From the cell containing the given text, extract its center point as (x, y) coordinate. 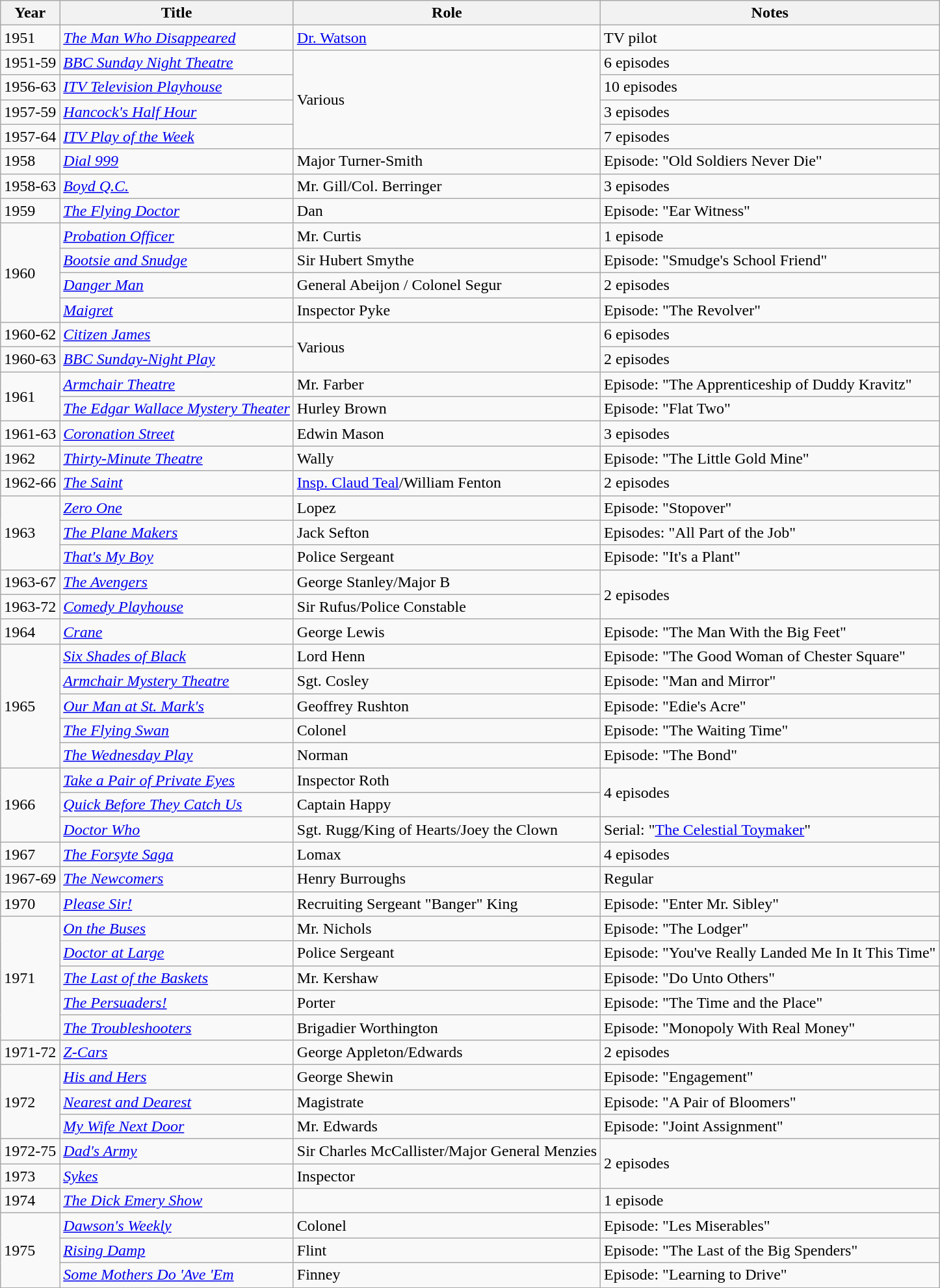
1964 (30, 631)
Nearest and Dearest (177, 1102)
Role (447, 13)
Episode: "The Time and the Place" (770, 1003)
Quick Before They Catch Us (177, 805)
Episode: "The Last of the Big Spenders" (770, 1250)
The Saint (177, 483)
Citizen James (177, 335)
Zero One (177, 508)
The Avengers (177, 582)
TV pilot (770, 38)
Inspector (447, 1176)
1962-66 (30, 483)
My Wife Next Door (177, 1127)
Jack Sefton (447, 532)
1971 (30, 978)
1973 (30, 1176)
Insp. Claud Teal/William Fenton (447, 483)
The Man Who Disappeared (177, 38)
Norman (447, 756)
Episode: "Old Soldiers Never Die" (770, 161)
1956-63 (30, 87)
Episodes: "All Part of the Job" (770, 532)
1959 (30, 211)
1963-67 (30, 582)
Mr. Farber (447, 384)
1951-59 (30, 62)
1958-63 (30, 186)
Lopez (447, 508)
1960-62 (30, 335)
Episode: "The Good Woman of Chester Square" (770, 656)
Coronation Street (177, 434)
ITV Play of the Week (177, 137)
1960 (30, 272)
The Forsyte Saga (177, 854)
Comedy Playhouse (177, 607)
Year (30, 13)
1963 (30, 532)
Mr. Nichols (447, 928)
1972-75 (30, 1151)
Notes (770, 13)
Edwin Mason (447, 434)
Crane (177, 631)
Episode: "Flat Two" (770, 409)
Episode: "Enter Mr. Sibley" (770, 904)
George Shewin (447, 1077)
Some Mothers Do 'Ave 'Em (177, 1275)
The Troubleshooters (177, 1027)
Thirty-Minute Theatre (177, 458)
1967-69 (30, 879)
Recruiting Sergeant "Banger" King (447, 904)
The Flying Doctor (177, 211)
Dr. Watson (447, 38)
That's My Boy (177, 557)
Boyd Q.C. (177, 186)
Major Turner-Smith (447, 161)
Dan (447, 211)
1961 (30, 397)
1957-64 (30, 137)
Rising Damp (177, 1250)
Episode: "It's a Plant" (770, 557)
Hurley Brown (447, 409)
Inspector Pyke (447, 310)
The Wednesday Play (177, 756)
1951 (30, 38)
Henry Burroughs (447, 879)
1971-72 (30, 1052)
BBC Sunday-Night Play (177, 360)
On the Buses (177, 928)
The Persuaders! (177, 1003)
Sgt. Cosley (447, 681)
Bootsie and Snudge (177, 260)
Episode: "The Lodger" (770, 928)
Dad's Army (177, 1151)
ITV Television Playhouse (177, 87)
Episode: "A Pair of Bloomers" (770, 1102)
Episode: "Ear Witness" (770, 211)
1963-72 (30, 607)
The Newcomers (177, 879)
Lomax (447, 854)
The Dick Emery Show (177, 1201)
Probation Officer (177, 235)
Episode: "You've Really Landed Me In It This Time" (770, 953)
Six Shades of Black (177, 656)
Dawson's Weekly (177, 1226)
Mr. Kershaw (447, 978)
Captain Happy (447, 805)
Geoffrey Rushton (447, 705)
Porter (447, 1003)
Serial: "The Celestial Toymaker" (770, 830)
Episode: "Smudge's School Friend" (770, 260)
Inspector Roth (447, 780)
Episode: "The Little Gold Mine" (770, 458)
George Lewis (447, 631)
General Abeijon / Colonel Segur (447, 285)
Magistrate (447, 1102)
Mr. Curtis (447, 235)
Episode: "The Revolver" (770, 310)
Armchair Mystery Theatre (177, 681)
Dial 999 (177, 161)
7 episodes (770, 137)
The Flying Swan (177, 731)
Mr. Edwards (447, 1127)
Flint (447, 1250)
The Edgar Wallace Mystery Theater (177, 409)
Danger Man (177, 285)
1957-59 (30, 112)
Sir Hubert Smythe (447, 260)
The Last of the Baskets (177, 978)
Hancock's Half Hour (177, 112)
Regular (770, 879)
1974 (30, 1201)
Title (177, 13)
Take a Pair of Private Eyes (177, 780)
Episode: "Learning to Drive" (770, 1275)
Episode: "Engagement" (770, 1077)
Lord Henn (447, 656)
10 episodes (770, 87)
Episode: "The Waiting Time" (770, 731)
Doctor at Large (177, 953)
Sykes (177, 1176)
1958 (30, 161)
1975 (30, 1250)
1966 (30, 805)
Episode: "Man and Mirror" (770, 681)
Please Sir! (177, 904)
Wally (447, 458)
Episode: "The Bond" (770, 756)
Episode: "Edie's Acre" (770, 705)
Finney (447, 1275)
Episode: "The Man With the Big Feet" (770, 631)
Our Man at St. Mark's (177, 705)
Episode: "The Apprenticeship of Duddy Kravitz" (770, 384)
1972 (30, 1101)
Episode: "Stopover" (770, 508)
1962 (30, 458)
1960-63 (30, 360)
1970 (30, 904)
BBC Sunday Night Theatre (177, 62)
1965 (30, 705)
1967 (30, 854)
Episode: "Joint Assignment" (770, 1127)
George Appleton/Edwards (447, 1052)
Episode: "Monopoly With Real Money" (770, 1027)
Z-Cars (177, 1052)
Sir Rufus/Police Constable (447, 607)
George Stanley/Major B (447, 582)
Sgt. Rugg/King of Hearts/Joey the Clown (447, 830)
Doctor Who (177, 830)
1961-63 (30, 434)
The Plane Makers (177, 532)
Maigret (177, 310)
Episode: "Les Miserables" (770, 1226)
Mr. Gill/Col. Berringer (447, 186)
Sir Charles McCallister/Major General Menzies (447, 1151)
Brigadier Worthington (447, 1027)
His and Hers (177, 1077)
Armchair Theatre (177, 384)
Episode: "Do Unto Others" (770, 978)
